Capture the cell that displays the provided text and extract its (x, y) central coordinate. 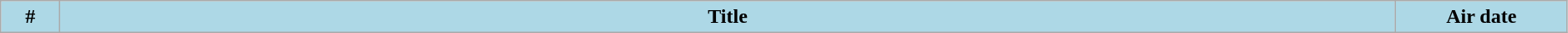
Air date (1481, 17)
Title (728, 17)
# (30, 17)
